Search for the cell housing the specified text and yield its (x, y) center coordinate. 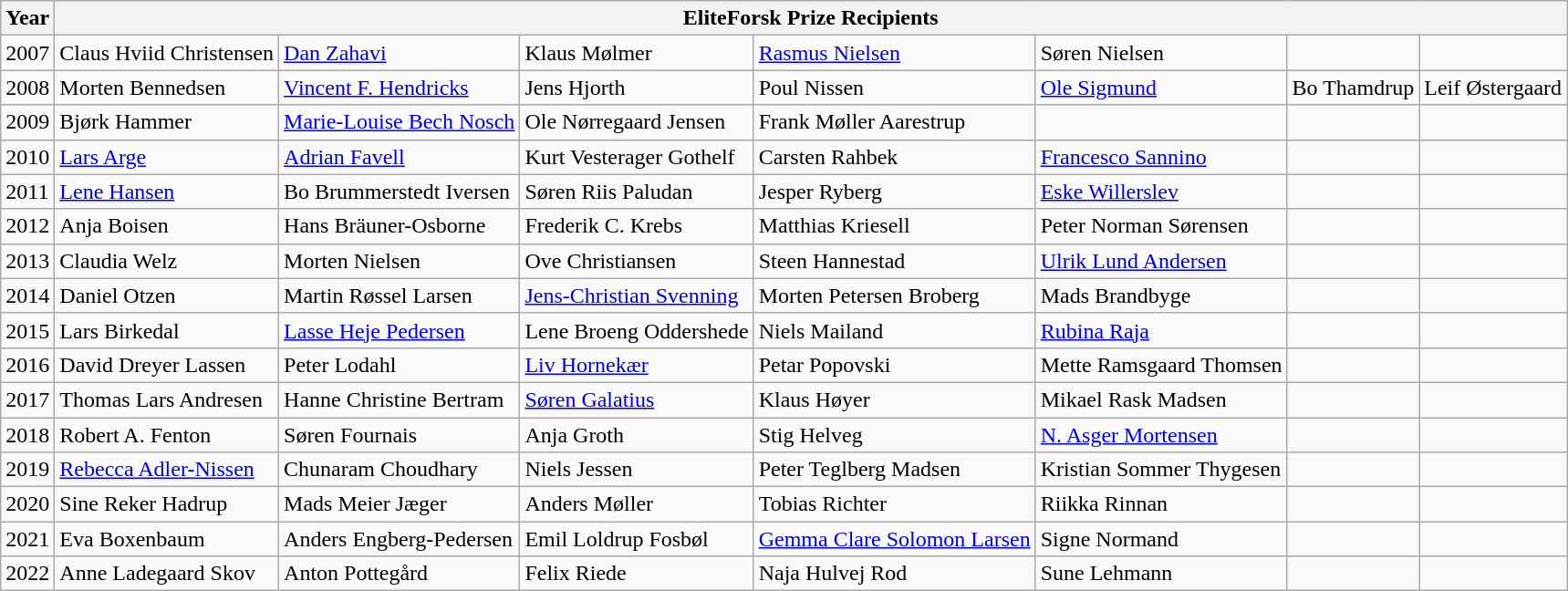
2013 (27, 261)
Matthias Kriesell (894, 226)
Ove Christiansen (637, 261)
Ole Nørregaard Jensen (637, 122)
Jens-Christian Svenning (637, 295)
Vincent F. Hendricks (400, 88)
Lasse Heje Pedersen (400, 330)
Year (27, 18)
2010 (27, 157)
Anton Pottegård (400, 574)
Bo Brummerstedt Iversen (400, 192)
2007 (27, 53)
Stig Helveg (894, 435)
Leif Østergaard (1493, 88)
Tobias Richter (894, 504)
2011 (27, 192)
Felix Riede (637, 574)
2016 (27, 365)
Anders Engberg-Pedersen (400, 539)
Anne Ladegaard Skov (167, 574)
2019 (27, 470)
Rasmus Nielsen (894, 53)
Mads Brandbyge (1161, 295)
Jens Hjorth (637, 88)
Thomas Lars Andresen (167, 399)
2012 (27, 226)
Søren Nielsen (1161, 53)
Jesper Ryberg (894, 192)
Anders Møller (637, 504)
Hans Bräuner-Osborne (400, 226)
Adrian Favell (400, 157)
Bo Thamdrup (1354, 88)
Claus Hviid Christensen (167, 53)
Martin Røssel Larsen (400, 295)
Frank Møller Aarestrup (894, 122)
Kristian Sommer Thygesen (1161, 470)
Claudia Welz (167, 261)
2022 (27, 574)
Steen Hannestad (894, 261)
2014 (27, 295)
Niels Jessen (637, 470)
Riikka Rinnan (1161, 504)
Klaus Høyer (894, 399)
Rebecca Adler-Nissen (167, 470)
Robert A. Fenton (167, 435)
Carsten Rahbek (894, 157)
Morten Petersen Broberg (894, 295)
Francesco Sannino (1161, 157)
Signe Normand (1161, 539)
Peter Teglberg Madsen (894, 470)
Kurt Vesterager Gothelf (637, 157)
Lars Birkedal (167, 330)
Bjørk Hammer (167, 122)
Klaus Mølmer (637, 53)
Frederik C. Krebs (637, 226)
Eske Willerslev (1161, 192)
Sune Lehmann (1161, 574)
Eva Boxenbaum (167, 539)
Poul Nissen (894, 88)
Mads Meier Jæger (400, 504)
Daniel Otzen (167, 295)
Dan Zahavi (400, 53)
Ole Sigmund (1161, 88)
Naja Hulvej Rod (894, 574)
Niels Mailand (894, 330)
N. Asger Mortensen (1161, 435)
Anja Groth (637, 435)
David Dreyer Lassen (167, 365)
2018 (27, 435)
Morten Nielsen (400, 261)
Mette Ramsgaard Thomsen (1161, 365)
2009 (27, 122)
EliteForsk Prize Recipients (811, 18)
2015 (27, 330)
Peter Lodahl (400, 365)
Søren Riis Paludan (637, 192)
Gemma Clare Solomon Larsen (894, 539)
Petar Popovski (894, 365)
Marie-Louise Bech Nosch (400, 122)
Ulrik Lund Andersen (1161, 261)
Liv Hornekær (637, 365)
2017 (27, 399)
Hanne Christine Bertram (400, 399)
Anja Boisen (167, 226)
Peter Norman Sørensen (1161, 226)
Mikael Rask Madsen (1161, 399)
Lars Arge (167, 157)
Rubina Raja (1161, 330)
Søren Fournais (400, 435)
Lene Hansen (167, 192)
2020 (27, 504)
Søren Galatius (637, 399)
Lene Broeng Oddershede (637, 330)
Chunaram Choudhary (400, 470)
2021 (27, 539)
Emil Loldrup Fosbøl (637, 539)
Sine Reker Hadrup (167, 504)
2008 (27, 88)
Morten Bennedsen (167, 88)
